Output the [x, y] coordinate of the center of the cell containing the given text.  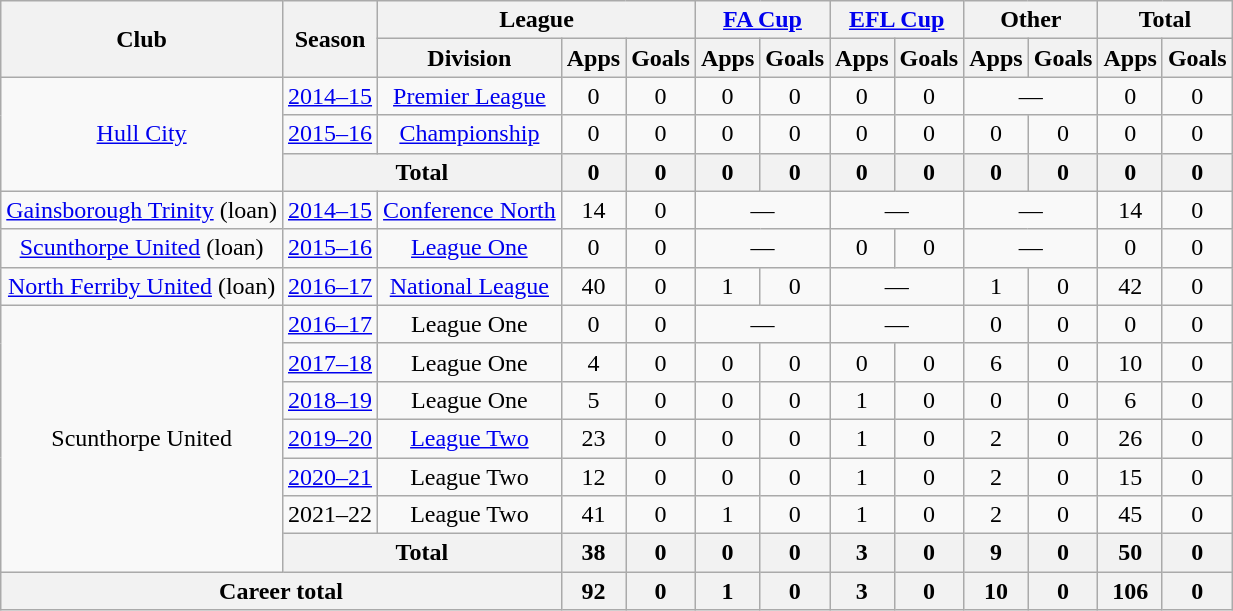
Championship [470, 134]
15 [1130, 477]
9 [996, 553]
League [537, 20]
2020–21 [330, 477]
92 [593, 591]
38 [593, 553]
Gainsborough Trinity (loan) [142, 210]
2018–19 [330, 400]
Other [1031, 20]
Division [470, 58]
FA Cup [762, 20]
Career total [281, 591]
Scunthorpe United [142, 438]
North Ferriby United (loan) [142, 286]
Premier League [470, 96]
42 [1130, 286]
2019–20 [330, 438]
Hull City [142, 134]
41 [593, 515]
4 [593, 362]
23 [593, 438]
12 [593, 477]
2017–18 [330, 362]
Club [142, 39]
Conference North [470, 210]
Season [330, 39]
50 [1130, 553]
5 [593, 400]
40 [593, 286]
2021–22 [330, 515]
National League [470, 286]
26 [1130, 438]
45 [1130, 515]
EFL Cup [897, 20]
Scunthorpe United (loan) [142, 248]
106 [1130, 591]
